Locate the cell with the specified text and output its (X, Y) center coordinate. 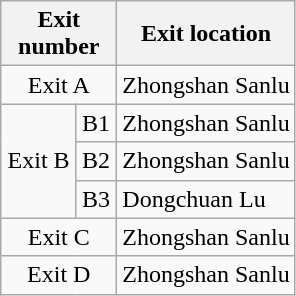
Exit D (59, 275)
B2 (96, 161)
B1 (96, 123)
Dongchuan Lu (206, 199)
Exit B (39, 161)
Exit location (206, 34)
Exit A (59, 85)
B3 (96, 199)
Exit C (59, 237)
Exit number (59, 34)
